Determine the (x, y) coordinate at the center of the cell enclosing the given text.  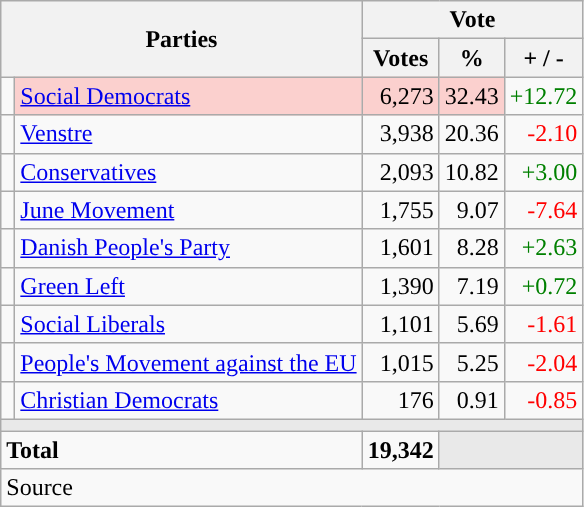
Venstre (188, 134)
2,093 (400, 172)
1,755 (400, 210)
1,390 (400, 286)
-0.85 (544, 400)
-1.61 (544, 324)
People's Movement against the EU (188, 362)
6,273 (400, 96)
-7.64 (544, 210)
-2.10 (544, 134)
Conservatives (188, 172)
9.07 (472, 210)
10.82 (472, 172)
Christian Democrats (188, 400)
7.19 (472, 286)
Parties (182, 39)
5.25 (472, 362)
Danish People's Party (188, 248)
5.69 (472, 324)
19,342 (400, 449)
3,938 (400, 134)
176 (400, 400)
Vote (472, 20)
+0.72 (544, 286)
+12.72 (544, 96)
% (472, 58)
Votes (400, 58)
32.43 (472, 96)
1,101 (400, 324)
1,601 (400, 248)
0.91 (472, 400)
+3.00 (544, 172)
+2.63 (544, 248)
Source (292, 488)
-2.04 (544, 362)
+ / - (544, 58)
Social Democrats (188, 96)
1,015 (400, 362)
20.36 (472, 134)
Green Left (188, 286)
Total (182, 449)
Social Liberals (188, 324)
8.28 (472, 248)
June Movement (188, 210)
